Extract the [X, Y] coordinate from the center of the cell holding the provided text.  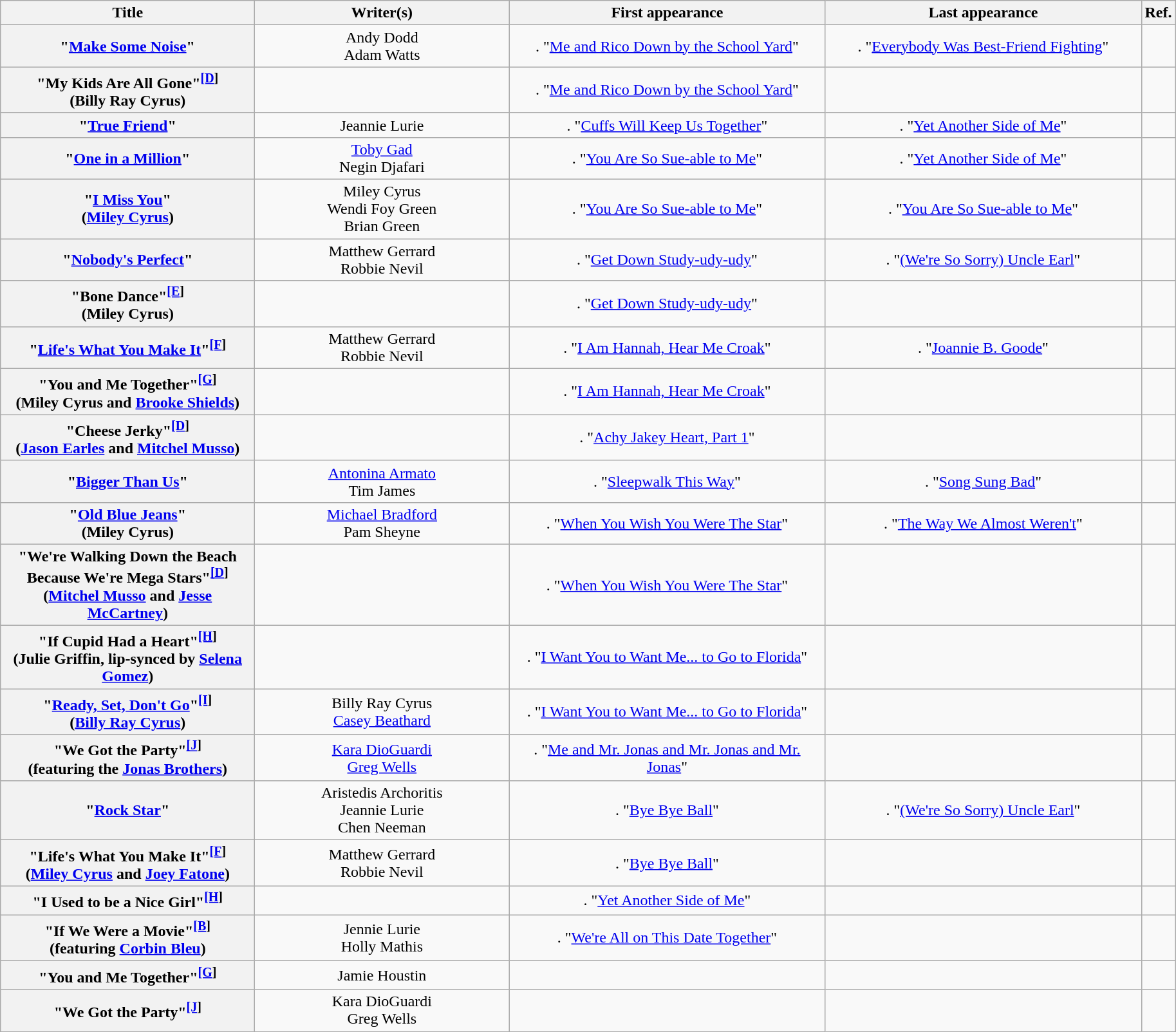
"If We Were a Movie"[B] (featuring Corbin Bleu) [127, 938]
"Nobody's Perfect" [127, 260]
"True Friend" [127, 125]
. "Sleepwalk This Way" [667, 482]
Aristedis Archoritis Jeannie Lurie Chen Neeman [382, 811]
Michael Bradford Pam Sheyne [382, 523]
"Bigger Than Us" [127, 482]
"You and Me Together"[G] (Miley Cyrus and Brooke Shields) [127, 391]
Ref. [1159, 13]
First appearance [667, 13]
"We're Walking Down the Beach Because We're Mega Stars"[D] (Mitchel Musso and Jesse McCartney) [127, 585]
"Rock Star" [127, 811]
Jennie Lurie Holly Mathis [382, 938]
. "Cuffs Will Keep Us Together" [667, 125]
Writer(s) [382, 13]
. "Me and Mr. Jonas and Mr. Jonas and Mr. Jonas" [667, 758]
"My Kids Are All Gone"[D] (Billy Ray Cyrus) [127, 90]
. "Joannie B. Goode" [984, 348]
Andy Dodd Adam Watts [382, 46]
Title [127, 13]
"We Got the Party"[J] [127, 1011]
"Life's What You Make It"[F] (Miley Cyrus and Joey Fatone) [127, 863]
"Make Some Noise" [127, 46]
Toby Gad Negin Djafari [382, 158]
"Life's What You Make It"[F] [127, 348]
"Cheese Jerky"[D] (Jason Earles and Mitchel Musso) [127, 438]
. "We're All on This Date Together" [667, 938]
"I Miss You" (Miley Cyrus) [127, 209]
. "The Way We Almost Weren't" [984, 523]
Jamie Houstin [382, 975]
"Old Blue Jeans" (Miley Cyrus) [127, 523]
"Bone Dance"[E] (Miley Cyrus) [127, 304]
. "Achy Jakey Heart, Part 1" [667, 438]
. "Song Sung Bad" [984, 482]
"If Cupid Had a Heart"[H] (Julie Griffin, lip-synced by Selena Gomez) [127, 657]
Last appearance [984, 13]
"One in a Million" [127, 158]
Antonina Armato Tim James [382, 482]
Jeannie Lurie [382, 125]
Billy Ray Cyrus Casey Beathard [382, 712]
"Ready, Set, Don't Go"[I] (Billy Ray Cyrus) [127, 712]
"I Used to be a Nice Girl"[H] [127, 900]
. "Everybody Was Best-Friend Fighting" [984, 46]
"You and Me Together"[G] [127, 975]
Miley Cyrus Wendi Foy Green Brian Green [382, 209]
"We Got the Party"[J] (featuring the Jonas Brothers) [127, 758]
